From the cell containing the given text, extract its center point as [X, Y] coordinate. 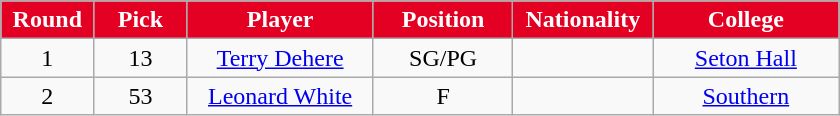
F [443, 96]
Nationality [583, 20]
SG/PG [443, 58]
Player [280, 20]
1 [48, 58]
Leonard White [280, 96]
Terry Dehere [280, 58]
Pick [140, 20]
Seton Hall [746, 58]
Position [443, 20]
53 [140, 96]
College [746, 20]
Southern [746, 96]
Round [48, 20]
13 [140, 58]
2 [48, 96]
